Find where the given text appears and provide that cell's center as [X, Y] coordinate. 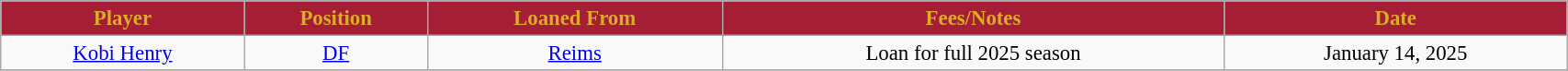
DF [336, 53]
Date [1396, 18]
Player [123, 18]
Loaned From [575, 18]
January 14, 2025 [1396, 53]
Loan for full 2025 season [974, 53]
Fees/Notes [974, 18]
Kobi Henry [123, 53]
Reims [575, 53]
Position [336, 18]
